Return the [X, Y] coordinate for the center point of the cell that contains the specified text.  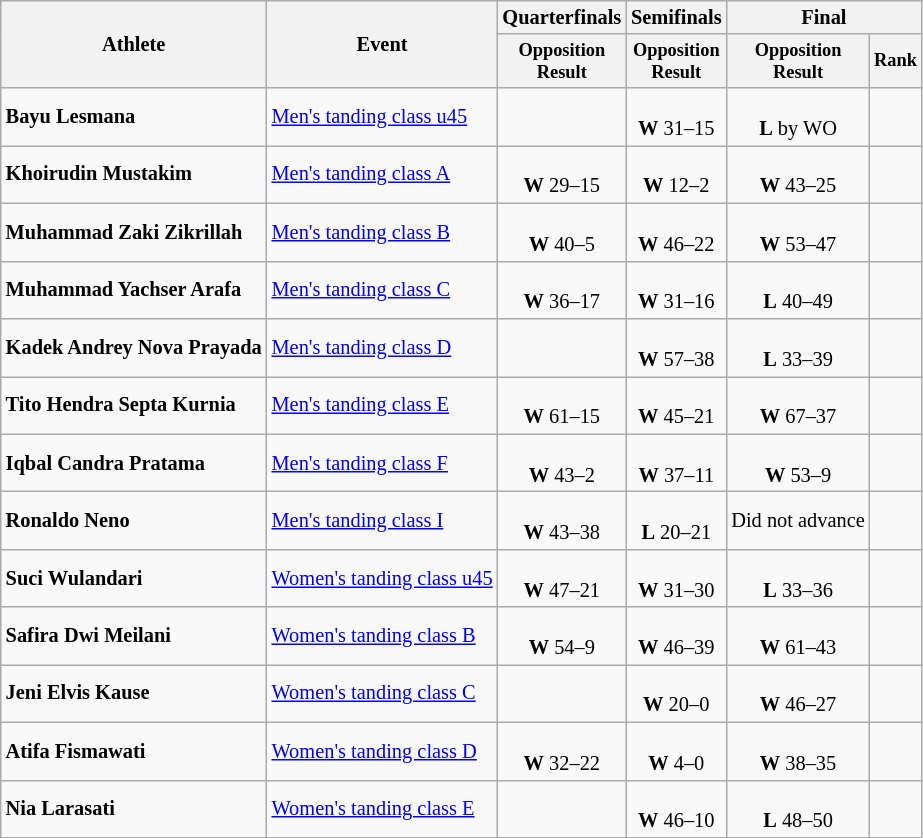
Atifa Fismawati [134, 751]
Men's tanding class A [382, 174]
Did not advance [798, 520]
Women's tanding class C [382, 693]
Event [382, 44]
W 61–43 [798, 636]
W 37–11 [676, 463]
Bayu Lesmana [134, 117]
W 47–21 [562, 578]
Final [824, 17]
Semifinals [676, 17]
Suci Wulandari [134, 578]
L 33–39 [798, 347]
W 53–9 [798, 463]
Men's tanding class B [382, 232]
W 43–25 [798, 174]
Quarterfinals [562, 17]
W 40–5 [562, 232]
Women's tanding class B [382, 636]
Men's tanding class F [382, 463]
W 31–15 [676, 117]
W 54–9 [562, 636]
W 31–30 [676, 578]
L by WO [798, 117]
Kadek Andrey Nova Prayada [134, 347]
W 45–21 [676, 405]
Men's tanding class I [382, 520]
L 40–49 [798, 290]
W 31–16 [676, 290]
L 48–50 [798, 809]
Rank [896, 61]
W 46–27 [798, 693]
Muhammad Yachser Arafa [134, 290]
W 61–15 [562, 405]
L 33–36 [798, 578]
Khoirudin Mustakim [134, 174]
Safira Dwi Meilani [134, 636]
Men's tanding class E [382, 405]
Muhammad Zaki Zikrillah [134, 232]
W 32–22 [562, 751]
W 38–35 [798, 751]
W 53–47 [798, 232]
W 46–22 [676, 232]
Women's tanding class D [382, 751]
W 36–17 [562, 290]
W 20–0 [676, 693]
Men's tanding class C [382, 290]
W 46–39 [676, 636]
Tito Hendra Septa Kurnia [134, 405]
Iqbal Candra Pratama [134, 463]
W 29–15 [562, 174]
Jeni Elvis Kause [134, 693]
Men's tanding class u45 [382, 117]
Ronaldo Neno [134, 520]
W 57–38 [676, 347]
W 12–2 [676, 174]
W 67–37 [798, 405]
W 43–2 [562, 463]
Women's tanding class u45 [382, 578]
W 43–38 [562, 520]
Athlete [134, 44]
W 4–0 [676, 751]
W 46–10 [676, 809]
Nia Larasati [134, 809]
Men's tanding class D [382, 347]
Women's tanding class E [382, 809]
L 20–21 [676, 520]
